Search for the cell housing the specified text and yield its (x, y) center coordinate. 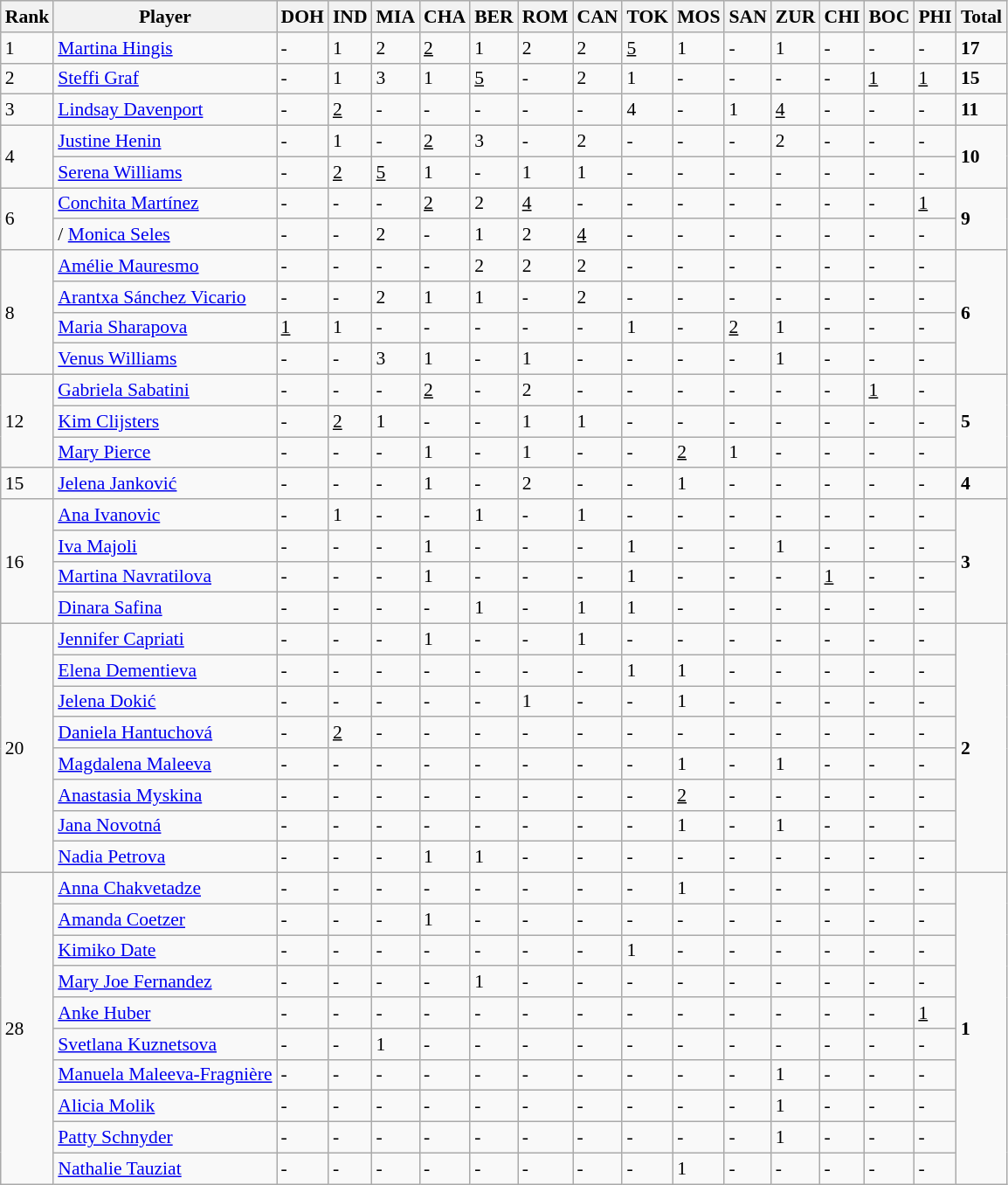
DOH (302, 17)
Martina Navratilova (164, 577)
SAN (748, 17)
/ Monica Seles (164, 235)
BOC (889, 17)
CHA (445, 17)
Kim Clijsters (164, 421)
Jelena Janković (164, 484)
Alicia Molik (164, 1106)
Anke Huber (164, 1013)
Arantxa Sánchez Vicario (164, 297)
Mary Pierce (164, 453)
Gabriela Sabatini (164, 391)
BER (494, 17)
MIA (396, 17)
Kimiko Date (164, 951)
12 (28, 421)
Amanda Coetzer (164, 919)
16 (28, 561)
Anastasia Myskina (164, 795)
20 (28, 748)
CHI (842, 17)
Martina Hingis (164, 48)
Player (164, 17)
Nathalie Tauziat (164, 1168)
MOS (699, 17)
Jelena Dokić (164, 702)
Justine Henin (164, 142)
17 (982, 48)
Jennifer Capriati (164, 640)
Nadia Petrova (164, 857)
Maria Sharapova (164, 328)
Jana Novotná (164, 826)
IND (350, 17)
Conchita Martínez (164, 204)
Mary Joe Fernandez (164, 982)
ROM (545, 17)
10 (982, 157)
Steffi Graf (164, 79)
8 (28, 312)
PHI (935, 17)
Magdalena Maleeva (164, 764)
Patty Schnyder (164, 1138)
Ana Ivanovic (164, 515)
TOK (647, 17)
Rank (28, 17)
Svetlana Kuznetsova (164, 1044)
Elena Dementieva (164, 670)
CAN (597, 17)
Lindsay Davenport (164, 110)
Daniela Hantuchová (164, 733)
28 (28, 1029)
Serena Williams (164, 172)
Dinara Safina (164, 608)
Total (982, 17)
Manuela Maleeva-Fragnière (164, 1075)
9 (982, 218)
Anna Chakvetadze (164, 889)
Venus Williams (164, 359)
Iva Majoli (164, 546)
Amélie Mauresmo (164, 266)
11 (982, 110)
ZUR (796, 17)
